Detect which cell encompasses the target text, then output its [x, y] center coordinate. 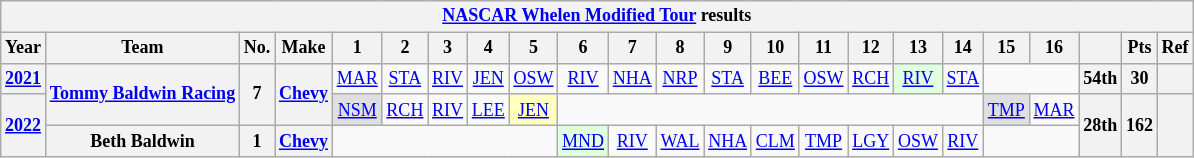
4 [488, 48]
162 [1140, 125]
8 [680, 48]
LEE [488, 110]
2 [405, 48]
30 [1140, 78]
12 [871, 48]
Tommy Baldwin Racing [142, 94]
5 [534, 48]
LGY [871, 140]
15 [1006, 48]
6 [584, 48]
10 [775, 48]
NASCAR Whelen Modified Tour results [597, 16]
NSM [357, 110]
WAL [680, 140]
54th [1100, 78]
Make [304, 48]
3 [448, 48]
NRP [680, 78]
2022 [24, 125]
14 [962, 48]
16 [1054, 48]
No. [256, 48]
Pts [1140, 48]
BEE [775, 78]
MND [584, 140]
28th [1100, 125]
Ref [1175, 48]
11 [824, 48]
Beth Baldwin [142, 140]
CLM [775, 140]
2021 [24, 78]
Team [142, 48]
Year [24, 48]
9 [728, 48]
13 [918, 48]
